Detect which cell encompasses the target text, then output its [X, Y] center coordinate. 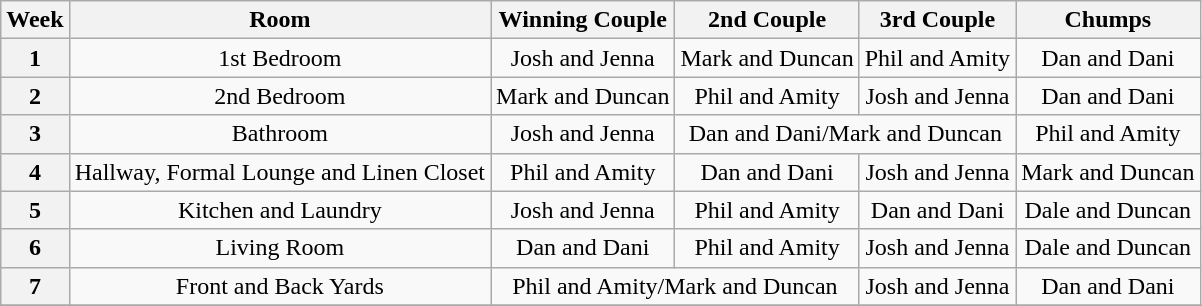
3 [35, 134]
5 [35, 210]
Chumps [1108, 20]
Front and Back Yards [280, 286]
Phil and Amity/Mark and Duncan [676, 286]
3rd Couple [937, 20]
Hallway, Formal Lounge and Linen Closet [280, 172]
Dan and Dani/Mark and Duncan [846, 134]
Room [280, 20]
2nd Bedroom [280, 96]
Winning Couple [583, 20]
4 [35, 172]
Week [35, 20]
2nd Couple [767, 20]
Living Room [280, 248]
2 [35, 96]
Bathroom [280, 134]
Kitchen and Laundry [280, 210]
7 [35, 286]
1st Bedroom [280, 58]
6 [35, 248]
1 [35, 58]
